Capture the cell that displays the provided text and extract its (x, y) central coordinate. 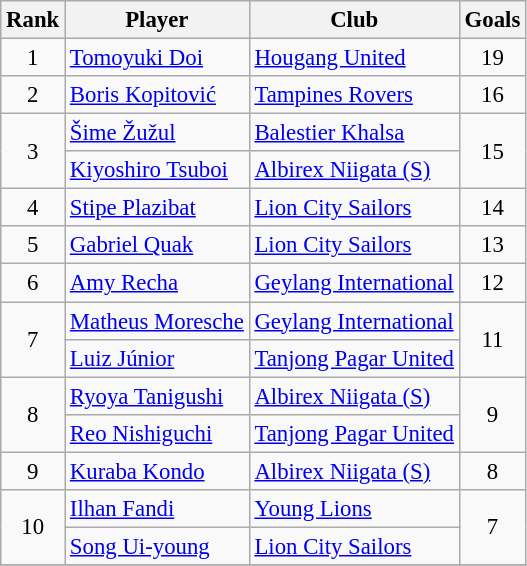
Tampines Rovers (354, 95)
Young Lions (354, 509)
Player (158, 20)
12 (492, 283)
Rank (33, 20)
Šime Žužul (158, 133)
Song Ui-young (158, 546)
10 (33, 528)
Ilhan Fandi (158, 509)
19 (492, 58)
2 (33, 95)
13 (492, 245)
Balestier Khalsa (354, 133)
16 (492, 95)
Tomoyuki Doi (158, 58)
15 (492, 152)
Kiyoshiro Tsuboi (158, 170)
Gabriel Quak (158, 245)
1 (33, 58)
Club (354, 20)
3 (33, 152)
14 (492, 208)
Hougang United (354, 58)
Luiz Júnior (158, 358)
Goals (492, 20)
Reo Nishiguchi (158, 433)
5 (33, 245)
Boris Kopitović (158, 95)
6 (33, 283)
Stipe Plazibat (158, 208)
Matheus Moresche (158, 321)
11 (492, 340)
Ryoya Tanigushi (158, 396)
Kuraba Kondo (158, 471)
4 (33, 208)
Amy Recha (158, 283)
